Determine the (x, y) coordinate at the center of the cell enclosing the given text.  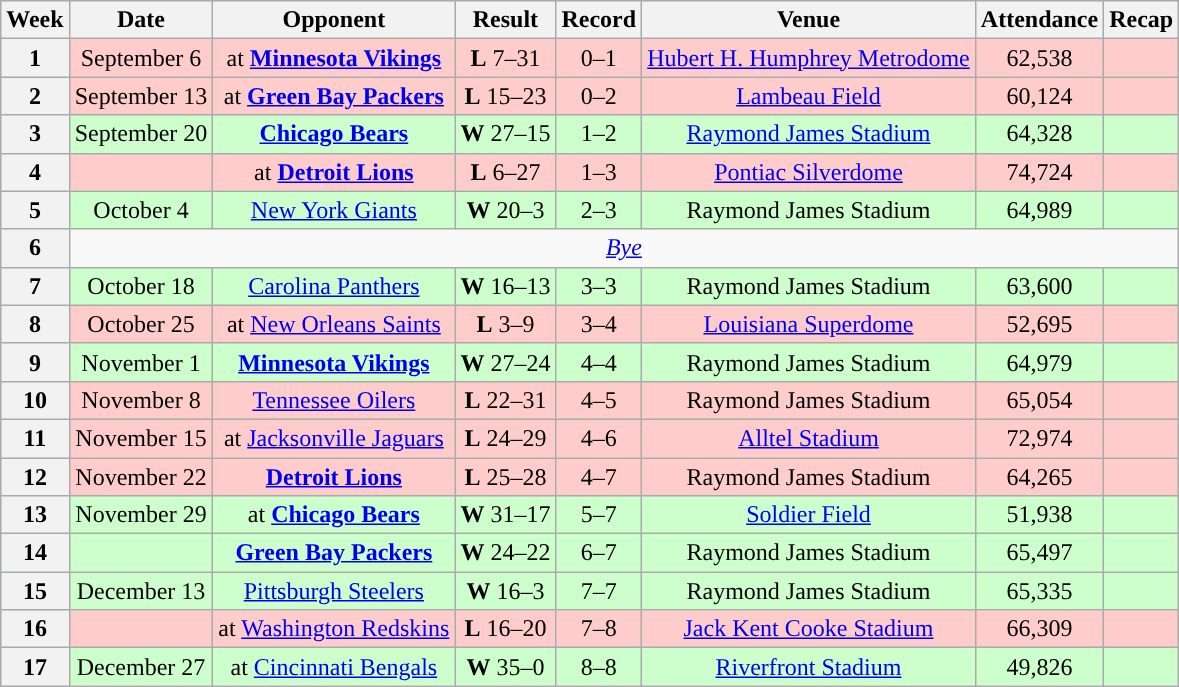
5 (35, 210)
66,309 (1039, 629)
7 (35, 286)
November 8 (141, 400)
November 22 (141, 477)
8 (35, 324)
64,265 (1039, 477)
1 (35, 58)
4 (35, 172)
Record (599, 20)
Date (141, 20)
74,724 (1039, 172)
at New Orleans Saints (334, 324)
4–6 (599, 438)
W 31–17 (506, 515)
W 16–3 (506, 591)
1–2 (599, 134)
10 (35, 400)
49,826 (1039, 667)
at Minnesota Vikings (334, 58)
L 3–9 (506, 324)
Attendance (1039, 20)
November 15 (141, 438)
Chicago Bears (334, 134)
Detroit Lions (334, 477)
64,979 (1039, 362)
65,497 (1039, 553)
Bye (624, 248)
November 1 (141, 362)
4–7 (599, 477)
September 6 (141, 58)
6–7 (599, 553)
October 4 (141, 210)
8–8 (599, 667)
16 (35, 629)
L 25–28 (506, 477)
L 16–20 (506, 629)
W 27–15 (506, 134)
W 27–24 (506, 362)
72,974 (1039, 438)
4–4 (599, 362)
3–4 (599, 324)
0–2 (599, 96)
W 16–13 (506, 286)
October 25 (141, 324)
7–8 (599, 629)
Pontiac Silverdome (809, 172)
6 (35, 248)
Lambeau Field (809, 96)
L 6–27 (506, 172)
15 (35, 591)
L 7–31 (506, 58)
51,938 (1039, 515)
Jack Kent Cooke Stadium (809, 629)
at Green Bay Packers (334, 96)
Green Bay Packers (334, 553)
L 22–31 (506, 400)
L 15–23 (506, 96)
65,335 (1039, 591)
62,538 (1039, 58)
64,989 (1039, 210)
November 29 (141, 515)
October 18 (141, 286)
September 20 (141, 134)
December 27 (141, 667)
52,695 (1039, 324)
Hubert H. Humphrey Metrodome (809, 58)
14 (35, 553)
3–3 (599, 286)
2 (35, 96)
11 (35, 438)
September 13 (141, 96)
W 24–22 (506, 553)
at Cincinnati Bengals (334, 667)
at Detroit Lions (334, 172)
Recap (1142, 20)
Tennessee Oilers (334, 400)
13 (35, 515)
December 13 (141, 591)
65,054 (1039, 400)
Result (506, 20)
Riverfront Stadium (809, 667)
4–5 (599, 400)
W 20–3 (506, 210)
9 (35, 362)
60,124 (1039, 96)
64,328 (1039, 134)
W 35–0 (506, 667)
2–3 (599, 210)
1–3 (599, 172)
Carolina Panthers (334, 286)
Opponent (334, 20)
Minnesota Vikings (334, 362)
0–1 (599, 58)
3 (35, 134)
Louisiana Superdome (809, 324)
17 (35, 667)
Venue (809, 20)
12 (35, 477)
L 24–29 (506, 438)
at Washington Redskins (334, 629)
5–7 (599, 515)
at Chicago Bears (334, 515)
at Jacksonville Jaguars (334, 438)
Soldier Field (809, 515)
New York Giants (334, 210)
Alltel Stadium (809, 438)
7–7 (599, 591)
Week (35, 20)
Pittsburgh Steelers (334, 591)
63,600 (1039, 286)
